Return [X, Y] of the center of cell containing provided text 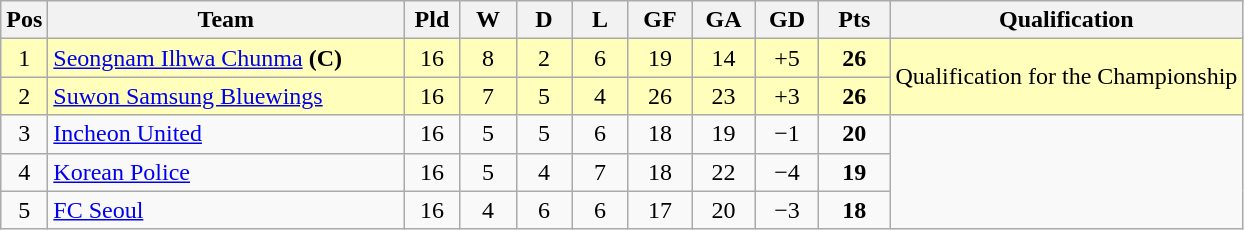
GF [660, 20]
14 [724, 58]
Pts [854, 20]
Pos [24, 20]
GA [724, 20]
Incheon United [226, 134]
+3 [787, 96]
Seongnam Ilhwa Chunma (C) [226, 58]
Qualification for the Championship [1066, 77]
+5 [787, 58]
W [488, 20]
1 [24, 58]
Team [226, 20]
Pld [432, 20]
Suwon Samsung Bluewings [226, 96]
D [544, 20]
FC Seoul [226, 210]
Qualification [1066, 20]
23 [724, 96]
GD [787, 20]
22 [724, 172]
Korean Police [226, 172]
−1 [787, 134]
−4 [787, 172]
3 [24, 134]
−3 [787, 210]
17 [660, 210]
L [600, 20]
8 [488, 58]
